Capture the cell that displays the provided text and extract its (X, Y) central coordinate. 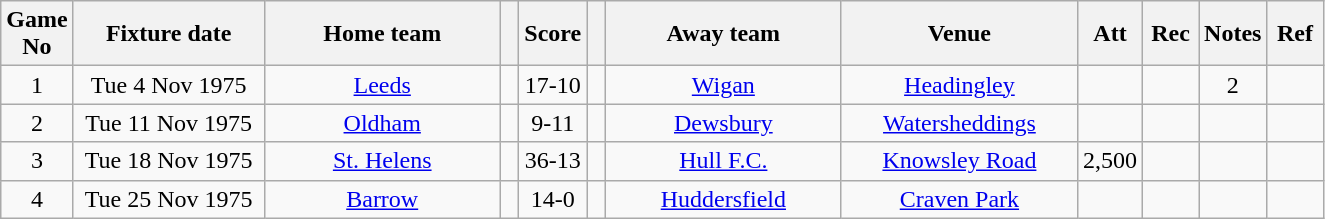
Notes (1233, 34)
Oldham (382, 123)
Leeds (382, 85)
1 (37, 85)
Rec (1171, 34)
Att (1110, 34)
36-13 (553, 161)
2,500 (1110, 161)
Tue 11 Nov 1975 (168, 123)
Hull F.C. (723, 161)
Dewsbury (723, 123)
Tue 4 Nov 1975 (168, 85)
Away team (723, 34)
Game No (37, 34)
Venue (959, 34)
Ref (1295, 34)
Craven Park (959, 199)
3 (37, 161)
Headingley (959, 85)
9-11 (553, 123)
Knowsley Road (959, 161)
Wigan (723, 85)
Score (553, 34)
Barrow (382, 199)
Home team (382, 34)
Tue 25 Nov 1975 (168, 199)
Tue 18 Nov 1975 (168, 161)
14-0 (553, 199)
17-10 (553, 85)
Fixture date (168, 34)
Huddersfield (723, 199)
4 (37, 199)
St. Helens (382, 161)
Watersheddings (959, 123)
